Return [X, Y] of the center of cell containing provided text 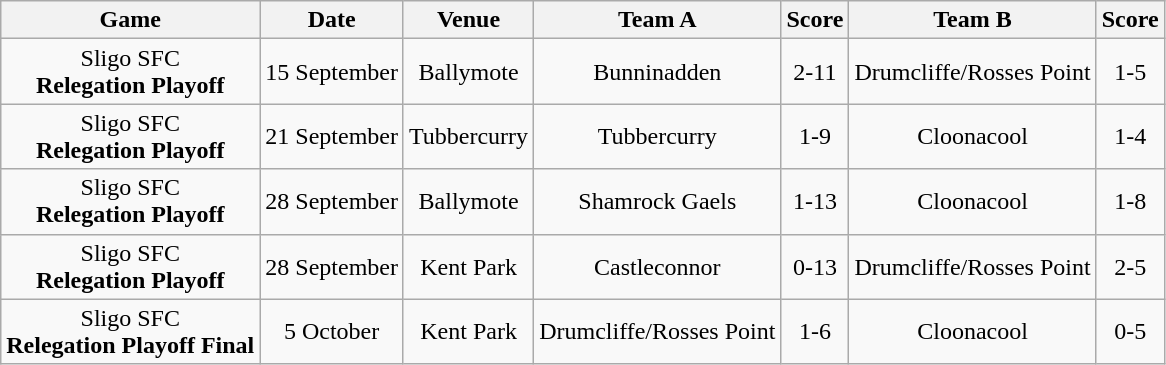
2-5 [1130, 266]
1-9 [815, 136]
Sligo SFCRelegation Playoff Final [130, 332]
Team A [658, 20]
Venue [468, 20]
15 September [332, 72]
Castleconnor [658, 266]
1-13 [815, 202]
5 October [332, 332]
Shamrock Gaels [658, 202]
Bunninadden [658, 72]
1-4 [1130, 136]
0-5 [1130, 332]
Team B [972, 20]
Date [332, 20]
2-11 [815, 72]
1-8 [1130, 202]
1-5 [1130, 72]
0-13 [815, 266]
1-6 [815, 332]
21 September [332, 136]
Game [130, 20]
